Locate the cell with the specified text and output its [X, Y] center coordinate. 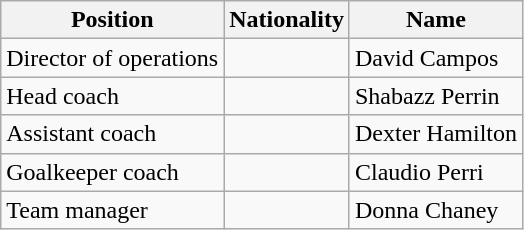
Dexter Hamilton [436, 134]
Position [112, 20]
Assistant coach [112, 134]
Director of operations [112, 58]
Donna Chaney [436, 210]
Team manager [112, 210]
Nationality [287, 20]
Head coach [112, 96]
Goalkeeper coach [112, 172]
David Campos [436, 58]
Shabazz Perrin [436, 96]
Claudio Perri [436, 172]
Name [436, 20]
